Return (x, y) of the center of cell containing provided text 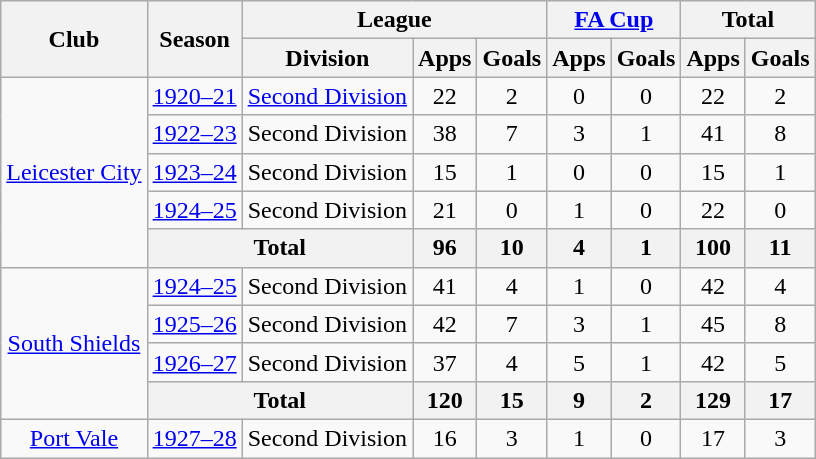
38 (445, 134)
45 (713, 324)
11 (780, 248)
Division (327, 58)
96 (445, 248)
1926–27 (194, 362)
League (394, 20)
Port Vale (74, 438)
9 (579, 400)
1920–21 (194, 96)
21 (445, 210)
Club (74, 39)
Season (194, 39)
16 (445, 438)
1925–26 (194, 324)
100 (713, 248)
129 (713, 400)
1922–23 (194, 134)
120 (445, 400)
FA Cup (614, 20)
Leicester City (74, 172)
1923–24 (194, 172)
10 (512, 248)
South Shields (74, 343)
37 (445, 362)
1927–28 (194, 438)
